Capture the cell that displays the provided text and extract its [X, Y] central coordinate. 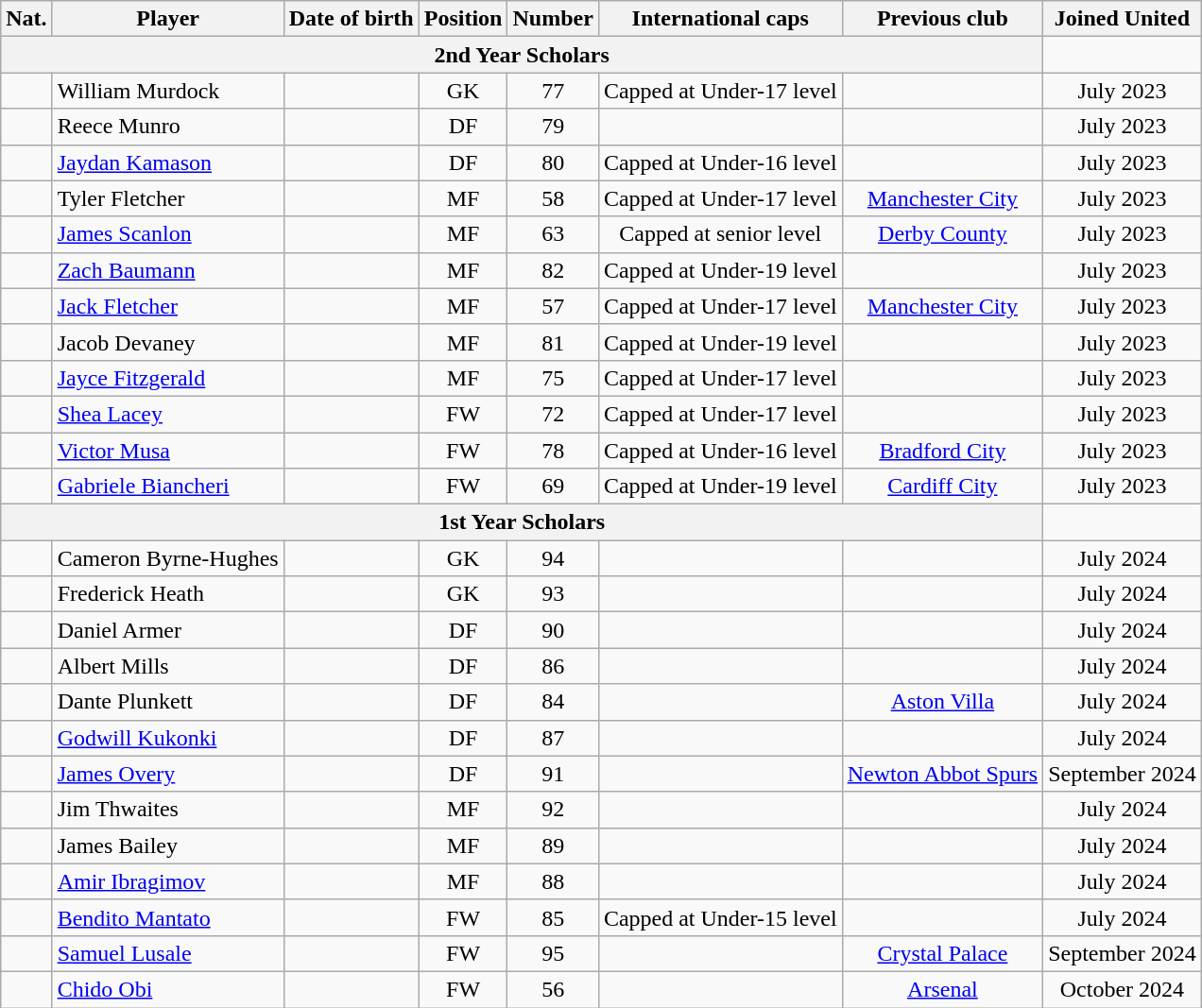
Tyler Fletcher [168, 198]
85 [553, 917]
75 [553, 378]
89 [553, 846]
James Scanlon [168, 234]
Derby County [942, 234]
82 [553, 270]
Gabriele Biancheri [168, 487]
Capped at Under-15 level [720, 917]
57 [553, 306]
90 [553, 630]
81 [553, 342]
Bradford City [942, 451]
James Overy [168, 774]
Number [553, 19]
78 [553, 451]
Nat. [26, 19]
Capped at senior level [720, 234]
Position [463, 19]
95 [553, 953]
Reece Munro [168, 127]
79 [553, 127]
72 [553, 414]
Joined United [1123, 19]
Cameron Byrne-Hughes [168, 558]
October 2024 [1123, 989]
Dante Plunkett [168, 702]
Shea Lacey [168, 414]
56 [553, 989]
International caps [720, 19]
84 [553, 702]
Victor Musa [168, 451]
Arsenal [942, 989]
Aston Villa [942, 702]
Daniel Armer [168, 630]
92 [553, 810]
63 [553, 234]
Date of birth [352, 19]
James Bailey [168, 846]
94 [553, 558]
Jim Thwaites [168, 810]
Player [168, 19]
Samuel Lusale [168, 953]
Amir Ibragimov [168, 881]
Chido Obi [168, 989]
93 [553, 594]
58 [553, 198]
Zach Baumann [168, 270]
Bendito Mantato [168, 917]
Previous club [942, 19]
Newton Abbot Spurs [942, 774]
Frederick Heath [168, 594]
Jayce Fitzgerald [168, 378]
Jaydan Kamason [168, 162]
69 [553, 487]
86 [553, 666]
77 [553, 91]
Crystal Palace [942, 953]
Jacob Devaney [168, 342]
88 [553, 881]
1st Year Scholars [522, 522]
Jack Fletcher [168, 306]
Albert Mills [168, 666]
80 [553, 162]
87 [553, 738]
2nd Year Scholars [522, 55]
Godwill Kukonki [168, 738]
William Murdock [168, 91]
91 [553, 774]
Cardiff City [942, 487]
